Identify which cell holds the provided text, then report its [X, Y] central coordinate. 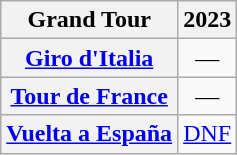
DNF [208, 134]
Tour de France [90, 96]
Giro d'Italia [90, 58]
Vuelta a España [90, 134]
Grand Tour [90, 20]
2023 [208, 20]
